For the text-containing cell, return its midpoint in [X, Y] coordinate format. 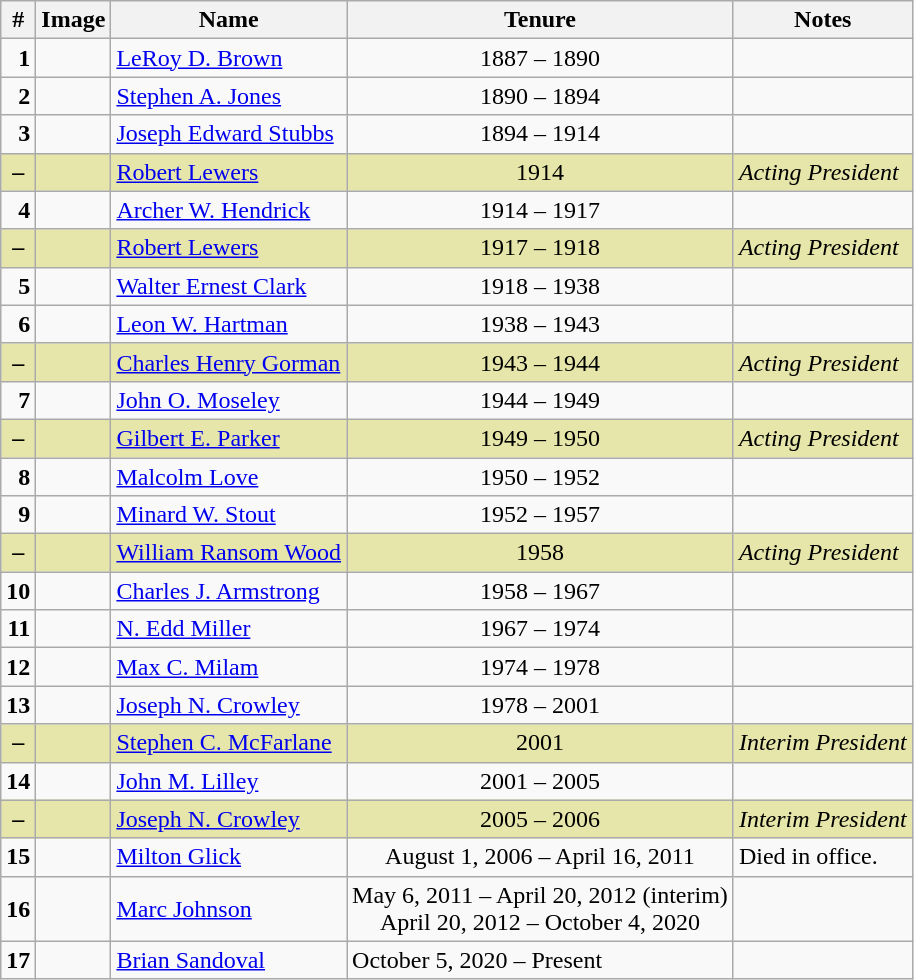
Image [74, 20]
Milton Glick [229, 857]
1967 – 1974 [540, 629]
15 [18, 857]
11 [18, 629]
2001 [540, 743]
Marc Johnson [229, 908]
5 [18, 286]
17 [18, 960]
Name [229, 20]
9 [18, 515]
2 [18, 96]
Walter Ernest Clark [229, 286]
1890 – 1894 [540, 96]
August 1, 2006 – April 16, 2011 [540, 857]
13 [18, 705]
Joseph Edward Stubbs [229, 134]
1938 – 1943 [540, 324]
Charles Henry Gorman [229, 362]
1974 – 1978 [540, 667]
1958 – 1967 [540, 591]
1887 – 1890 [540, 58]
Stephen C. McFarlane [229, 743]
Malcolm Love [229, 477]
6 [18, 324]
Max C. Milam [229, 667]
2005 – 2006 [540, 819]
William Ransom Wood [229, 553]
2001 – 2005 [540, 781]
14 [18, 781]
N. Edd Miller [229, 629]
Gilbert E. Parker [229, 438]
1894 – 1914 [540, 134]
John M. Lilley [229, 781]
1978 – 2001 [540, 705]
Minard W. Stout [229, 515]
7 [18, 400]
LeRoy D. Brown [229, 58]
Brian Sandoval [229, 960]
Stephen A. Jones [229, 96]
October 5, 2020 – Present [540, 960]
Died in office. [822, 857]
1917 – 1918 [540, 248]
4 [18, 210]
1949 – 1950 [540, 438]
1944 – 1949 [540, 400]
16 [18, 908]
12 [18, 667]
Charles J. Armstrong [229, 591]
1 [18, 58]
1918 – 1938 [540, 286]
# [18, 20]
10 [18, 591]
1943 – 1944 [540, 362]
8 [18, 477]
Leon W. Hartman [229, 324]
1914 [540, 172]
1952 – 1957 [540, 515]
1950 – 1952 [540, 477]
1914 – 1917 [540, 210]
3 [18, 134]
1958 [540, 553]
May 6, 2011 – April 20, 2012 (interim)April 20, 2012 – October 4, 2020 [540, 908]
Tenure [540, 20]
John O. Moseley [229, 400]
Archer W. Hendrick [229, 210]
Notes [822, 20]
